Scan for the cell matching the given text and deliver its (x, y) coordinate at center. 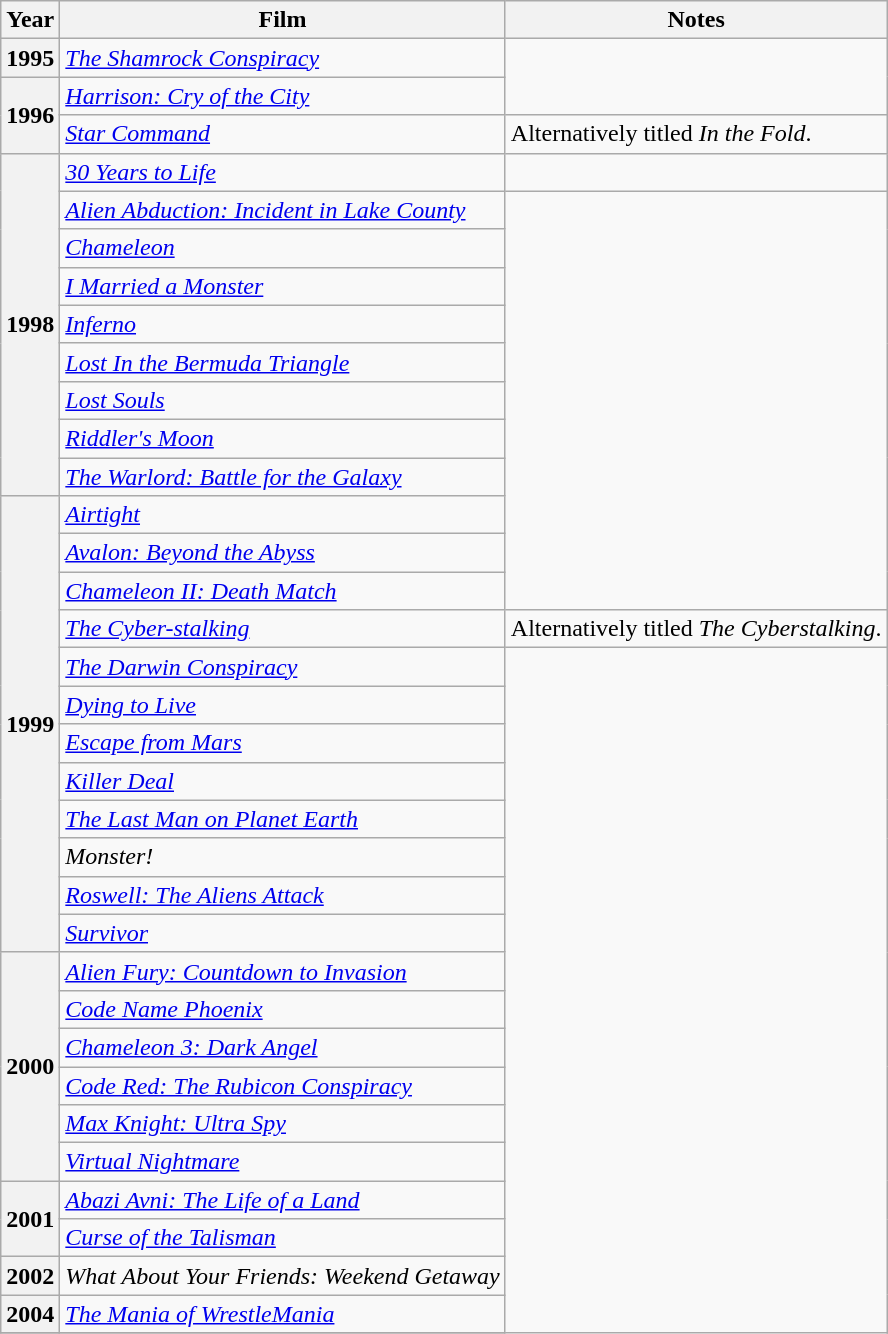
2000 (30, 1066)
Monster! (282, 857)
The Darwin Conspiracy (282, 667)
The Cyber-stalking (282, 629)
2001 (30, 1219)
What About Your Friends: Weekend Getaway (282, 1276)
Chameleon II: Death Match (282, 591)
Lost In the Bermuda Triangle (282, 362)
The Shamrock Conspiracy (282, 58)
Code Red: The Rubicon Conspiracy (282, 1085)
Curse of the Talisman (282, 1238)
The Warlord: Battle for the Galaxy (282, 477)
Alien Fury: Countdown to Invasion (282, 971)
Alien Abduction: Incident in Lake County (282, 210)
Star Command (282, 134)
Year (30, 20)
Riddler's Moon (282, 438)
I Married a Monster (282, 286)
1995 (30, 58)
Alternatively titled In the Fold. (696, 134)
Avalon: Beyond the Abyss (282, 553)
1998 (30, 324)
Survivor (282, 933)
Harrison: Cry of the City (282, 96)
Abazi Avni: The Life of a Land (282, 1200)
1999 (30, 724)
Lost Souls (282, 400)
Killer Deal (282, 781)
Chameleon (282, 248)
Escape from Mars (282, 743)
The Mania of WrestleMania (282, 1314)
1996 (30, 115)
Max Knight: Ultra Spy (282, 1124)
Airtight (282, 515)
Notes (696, 20)
Code Name Phoenix (282, 1009)
2002 (30, 1276)
2004 (30, 1314)
Roswell: The Aliens Attack (282, 895)
The Last Man on Planet Earth (282, 819)
Film (282, 20)
Virtual Nightmare (282, 1162)
Dying to Live (282, 705)
Inferno (282, 324)
Alternatively titled The Cyberstalking. (696, 629)
30 Years to Life (282, 172)
Chameleon 3: Dark Angel (282, 1047)
